Return (x, y) of the center of cell containing provided text 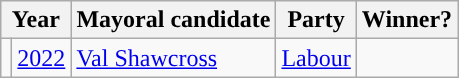
2022 (42, 58)
Val Shawcross (174, 58)
Winner? (406, 20)
Labour (316, 58)
Year (36, 20)
Party (316, 20)
Mayoral candidate (174, 20)
